Locate the cell with the specified text and output its (x, y) center coordinate. 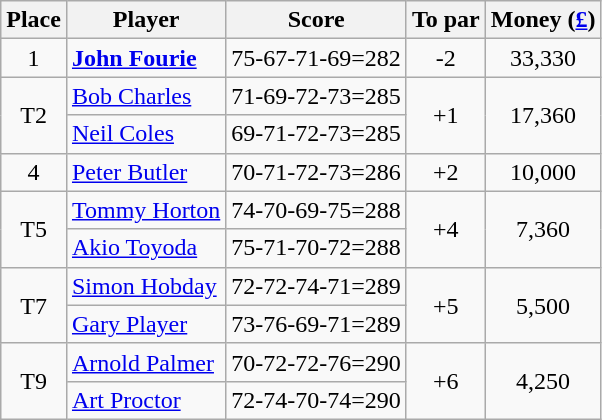
Peter Butler (146, 172)
73-76-69-71=289 (316, 324)
69-71-72-73=285 (316, 134)
+1 (446, 115)
John Fourie (146, 58)
+4 (446, 229)
Simon Hobday (146, 286)
+5 (446, 305)
17,360 (543, 115)
To par (446, 20)
Player (146, 20)
Akio Toyoda (146, 248)
75-67-71-69=282 (316, 58)
1 (34, 58)
71-69-72-73=285 (316, 96)
70-71-72-73=286 (316, 172)
Art Proctor (146, 400)
4,250 (543, 381)
T5 (34, 229)
72-72-74-71=289 (316, 286)
T2 (34, 115)
70-72-72-76=290 (316, 362)
72-74-70-74=290 (316, 400)
Score (316, 20)
Tommy Horton (146, 210)
74-70-69-75=288 (316, 210)
5,500 (543, 305)
Gary Player (146, 324)
7,360 (543, 229)
Neil Coles (146, 134)
T7 (34, 305)
10,000 (543, 172)
33,330 (543, 58)
+2 (446, 172)
Bob Charles (146, 96)
Money (£) (543, 20)
Arnold Palmer (146, 362)
+6 (446, 381)
75-71-70-72=288 (316, 248)
T9 (34, 381)
4 (34, 172)
Place (34, 20)
-2 (446, 58)
